Capture the cell that displays the provided text and extract its [x, y] central coordinate. 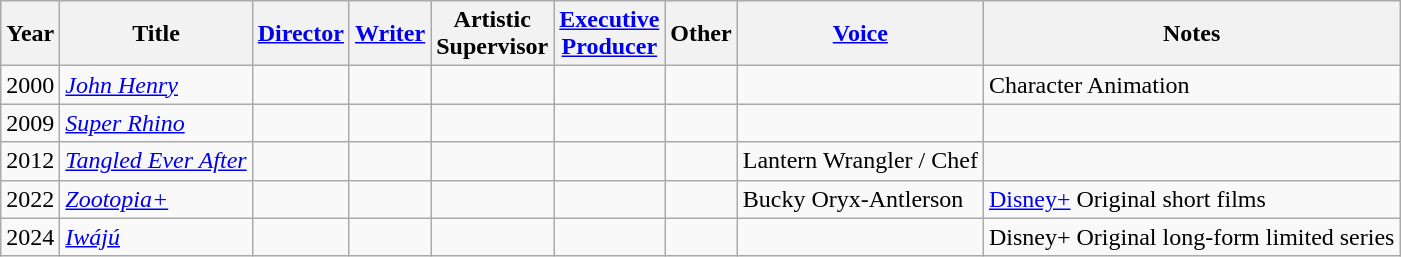
Notes [1192, 34]
Disney+ Original short films [1192, 199]
Title [156, 34]
2009 [30, 123]
2012 [30, 161]
Tangled Ever After [156, 161]
Other [701, 34]
2022 [30, 199]
Super Rhino [156, 123]
Disney+ Original long-form limited series [1192, 237]
Zootopia+ [156, 199]
ArtisticSupervisor [492, 34]
2024 [30, 237]
ExecutiveProducer [610, 34]
John Henry [156, 85]
Lantern Wrangler / Chef [860, 161]
Iwájú [156, 237]
Writer [390, 34]
Character Animation [1192, 85]
Year [30, 34]
2000 [30, 85]
Bucky Oryx-Antlerson [860, 199]
Voice [860, 34]
Director [300, 34]
